Pinpoint the cell where the given text exists, returning its (X, Y) midpoint coordinate. 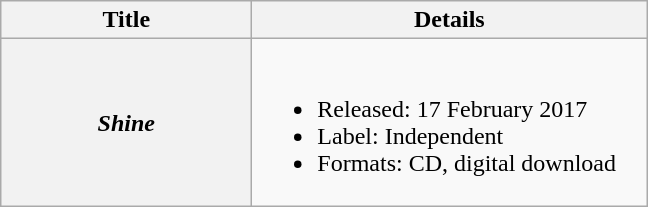
Shine (126, 122)
Released: 17 February 2017Label: IndependentFormats: CD, digital download (450, 122)
Details (450, 20)
Title (126, 20)
